Output the (x, y) coordinate of the center of the cell containing the given text.  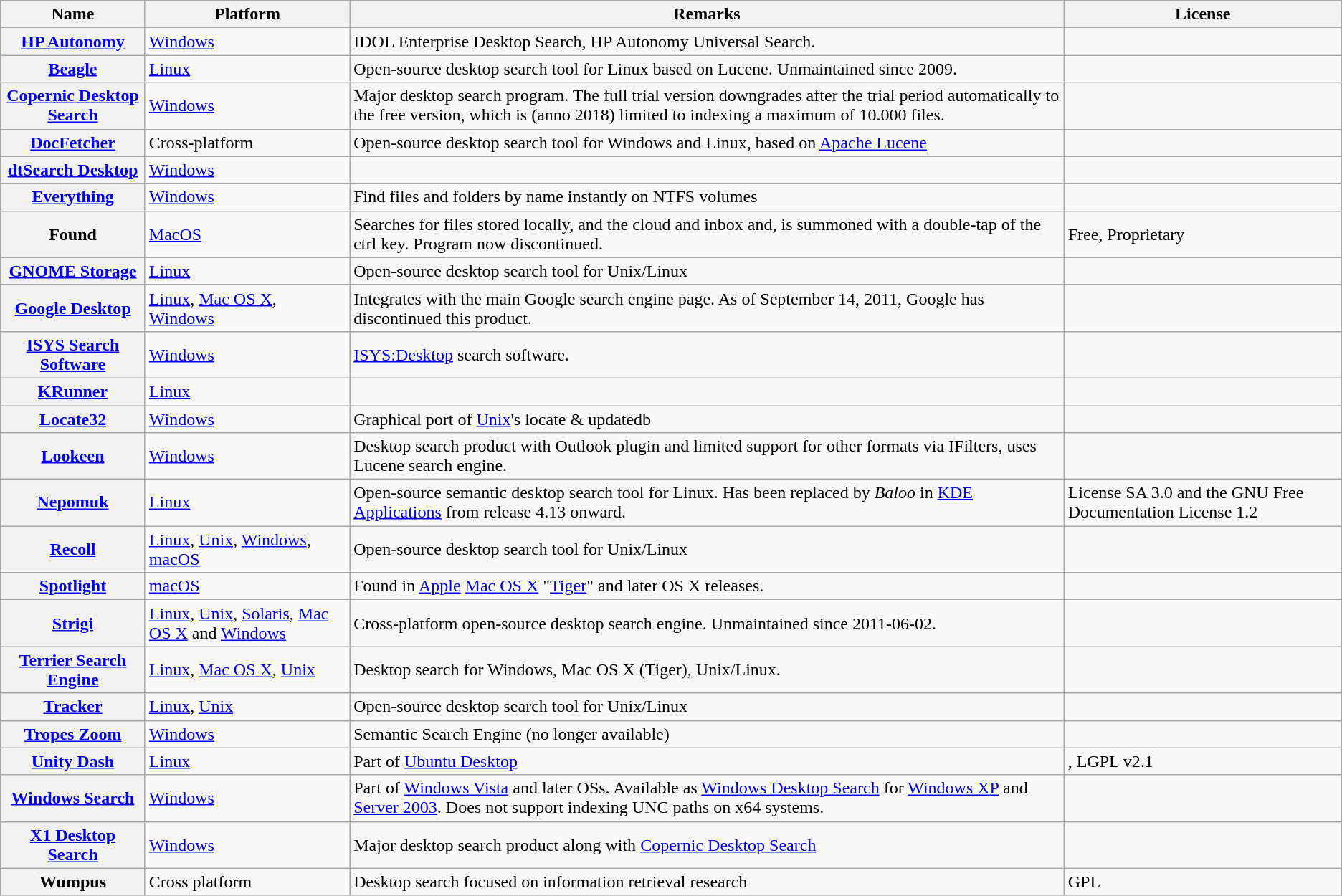
ISYS Search Software (73, 354)
IDOL Enterprise Desktop Search, HP Autonomy Universal Search. (707, 42)
macOS (247, 586)
Nepomuk (73, 503)
Spotlight (73, 586)
Linux, Mac OS X, Windows (247, 308)
Integrates with the main Google search engine page. As of September 14, 2011, Google has discontinued this product. (707, 308)
License SA 3.0 and the GNU Free Documentation License 1.2 (1203, 503)
Cross-platform (247, 143)
Recoll (73, 549)
Tracker (73, 707)
GNOME Storage (73, 271)
Strigi (73, 624)
Part of Ubuntu Desktop (707, 761)
Find files and folders by name instantly on NTFS volumes (707, 197)
Searches for files stored locally, and the cloud and inbox and, is summoned with a double-tap of the ctrl key. Program now discontinued. (707, 234)
Cross platform (247, 882)
dtSearch Desktop (73, 170)
Copernic Desktop Search (73, 106)
Desktop search product with Outlook plugin and limited support for other formats via IFilters, uses Lucene search engine. (707, 456)
MacOS (247, 234)
Beagle (73, 69)
Semantic Search Engine (no longer available) (707, 734)
Tropes Zoom (73, 734)
Desktop search focused on information retrieval research (707, 882)
Major desktop search product along with Copernic Desktop Search (707, 844)
ISYS:Desktop search software. (707, 354)
DocFetcher (73, 143)
GPL (1203, 882)
Lookeen (73, 456)
Open-source desktop search tool for Linux based on Lucene. Unmaintained since 2009. (707, 69)
Unity Dash (73, 761)
KRunner (73, 391)
Wumpus (73, 882)
Platform (247, 14)
License (1203, 14)
Linux, Unix, Solaris, Mac OS X and Windows (247, 624)
Linux, Unix (247, 707)
Graphical port of Unix's locate & updatedb (707, 419)
Open-source desktop search tool for Windows and Linux, based on Apache Lucene (707, 143)
Linux, Unix, Windows, macOS (247, 549)
Open-source semantic desktop search tool for Linux. Has been replaced by Baloo in KDE Applications from release 4.13 onward. (707, 503)
Desktop search for Windows, Mac OS X (Tiger), Unix/Linux. (707, 669)
Windows Search (73, 799)
Everything (73, 197)
Found in Apple Mac OS X "Tiger" and later OS X releases. (707, 586)
Linux, Mac OS X, Unix (247, 669)
Free, Proprietary (1203, 234)
Google Desktop (73, 308)
HP Autonomy (73, 42)
Cross-platform open-source desktop search engine. Unmaintained since 2011-06-02. (707, 624)
, LGPL v2.1 (1203, 761)
Name (73, 14)
Found (73, 234)
X1 Desktop Search (73, 844)
Remarks (707, 14)
Locate32 (73, 419)
Terrier Search Engine (73, 669)
